Detect which cell encompasses the target text, then output its (X, Y) center coordinate. 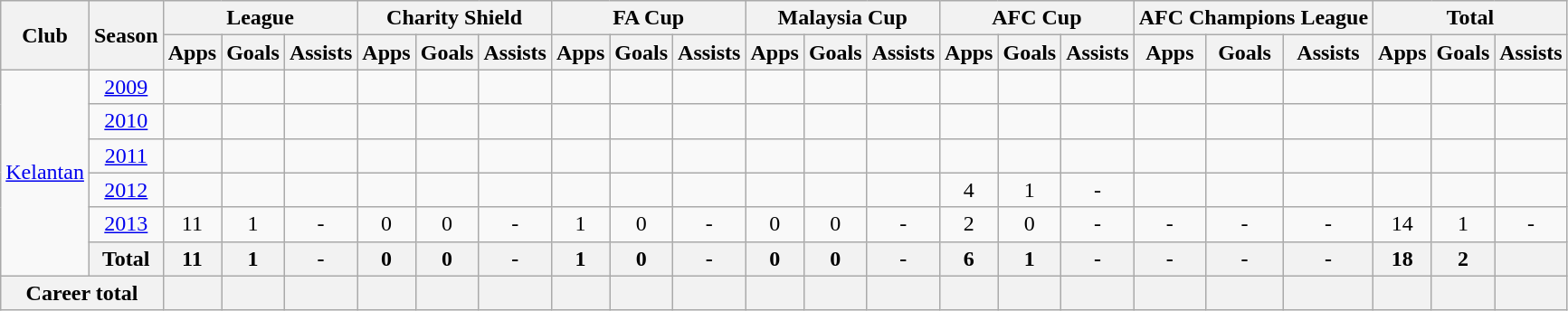
Malaysia Cup (843, 18)
18 (1402, 259)
Season (126, 35)
14 (1402, 224)
Club (45, 35)
4 (969, 190)
2012 (126, 190)
2010 (126, 121)
2013 (126, 224)
2011 (126, 155)
Career total (81, 293)
2009 (126, 87)
Kelantan (45, 173)
AFC Champions League (1253, 18)
6 (969, 259)
Charity Shield (454, 18)
AFC Cup (1037, 18)
League (261, 18)
FA Cup (648, 18)
